For the text-containing cell, return its midpoint in [x, y] coordinate format. 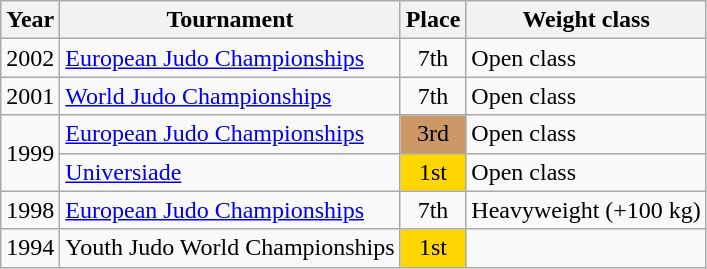
3rd [433, 134]
Heavyweight (+100 kg) [586, 210]
Weight class [586, 20]
Year [30, 20]
2001 [30, 96]
1994 [30, 248]
1999 [30, 153]
Place [433, 20]
Universiade [230, 172]
2002 [30, 58]
Tournament [230, 20]
World Judo Championships [230, 96]
Youth Judo World Championships [230, 248]
1998 [30, 210]
